Provide the [X, Y] coordinate of the cell's center where the given text is located.  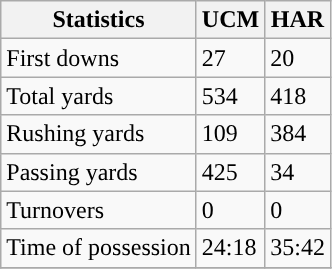
Turnovers [99, 210]
109 [230, 134]
24:18 [230, 248]
418 [298, 96]
HAR [298, 20]
Passing yards [99, 172]
384 [298, 134]
Time of possession [99, 248]
27 [230, 58]
Rushing yards [99, 134]
425 [230, 172]
534 [230, 96]
Statistics [99, 20]
35:42 [298, 248]
First downs [99, 58]
34 [298, 172]
UCM [230, 20]
Total yards [99, 96]
20 [298, 58]
